Search for the cell housing the specified text and yield its [X, Y] center coordinate. 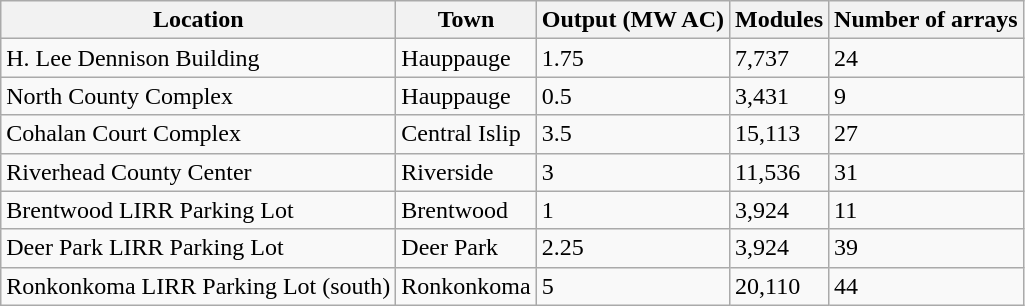
Town [466, 20]
3,431 [778, 96]
31 [926, 172]
7,737 [778, 58]
Deer Park [466, 248]
1.75 [632, 58]
Riverside [466, 172]
Brentwood LIRR Parking Lot [198, 210]
Central Islip [466, 134]
Cohalan Court Complex [198, 134]
Brentwood [466, 210]
Ronkonkoma LIRR Parking Lot (south) [198, 286]
24 [926, 58]
North County Complex [198, 96]
44 [926, 286]
3.5 [632, 134]
5 [632, 286]
11,536 [778, 172]
3 [632, 172]
Modules [778, 20]
Riverhead County Center [198, 172]
20,110 [778, 286]
Ronkonkoma [466, 286]
9 [926, 96]
11 [926, 210]
Location [198, 20]
39 [926, 248]
2.25 [632, 248]
H. Lee Dennison Building [198, 58]
Number of arrays [926, 20]
Output (MW AC) [632, 20]
Deer Park LIRR Parking Lot [198, 248]
27 [926, 134]
1 [632, 210]
0.5 [632, 96]
15,113 [778, 134]
